Find where the given text appears and provide that cell's center as (x, y) coordinate. 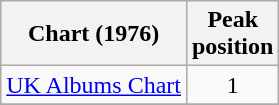
UK Albums Chart (94, 85)
1 (232, 85)
Chart (1976) (94, 34)
Peakposition (232, 34)
